For the text-containing cell, return its midpoint in (x, y) coordinate format. 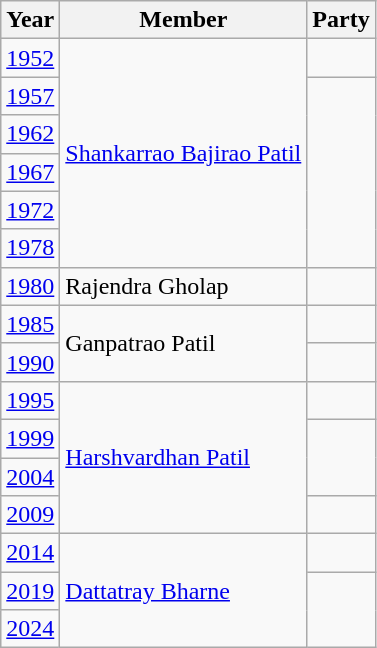
1985 (30, 324)
2024 (30, 629)
2014 (30, 553)
Party (341, 20)
Year (30, 20)
1962 (30, 134)
1999 (30, 438)
1957 (30, 96)
Member (184, 20)
2004 (30, 477)
1990 (30, 362)
Dattatray Bharne (184, 591)
1967 (30, 172)
1995 (30, 400)
Ganpatrao Patil (184, 343)
1952 (30, 58)
1978 (30, 248)
1972 (30, 210)
Rajendra Gholap (184, 286)
1980 (30, 286)
Shankarrao Bajirao Patil (184, 153)
2019 (30, 591)
2009 (30, 515)
Harshvardhan Patil (184, 457)
